Return [x, y] of the center of cell containing provided text 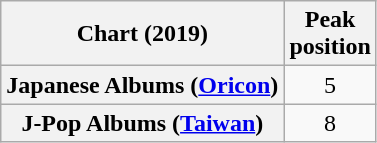
Chart (2019) [142, 34]
8 [330, 123]
Peak position [330, 34]
J-Pop Albums (Taiwan) [142, 123]
Japanese Albums (Oricon) [142, 85]
5 [330, 85]
